From the cell containing the given text, extract its center point as (x, y) coordinate. 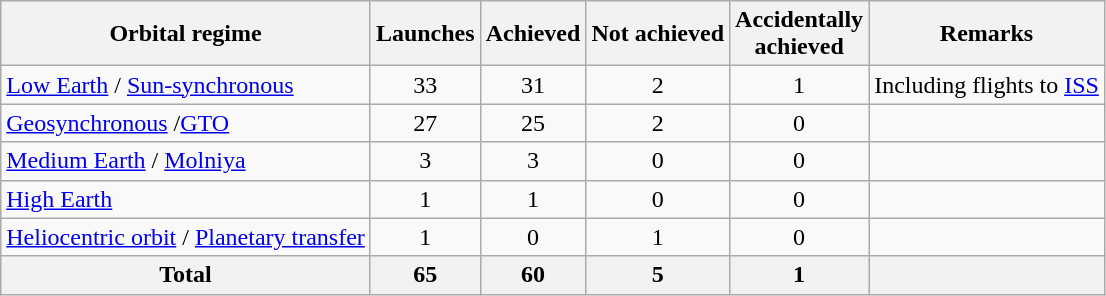
Remarks (987, 34)
High Earth (186, 199)
33 (425, 85)
25 (533, 123)
5 (658, 275)
31 (533, 85)
Not achieved (658, 34)
27 (425, 123)
Total (186, 275)
Heliocentric orbit / Planetary transfer (186, 237)
Medium Earth / Molniya (186, 161)
60 (533, 275)
Orbital regime (186, 34)
Low Earth / Sun-synchronous (186, 85)
Launches (425, 34)
Geosynchronous /GTO (186, 123)
65 (425, 275)
Achieved (533, 34)
Including flights to ISS (987, 85)
Accidentally achieved (800, 34)
